Detect which cell encompasses the target text, then output its [x, y] center coordinate. 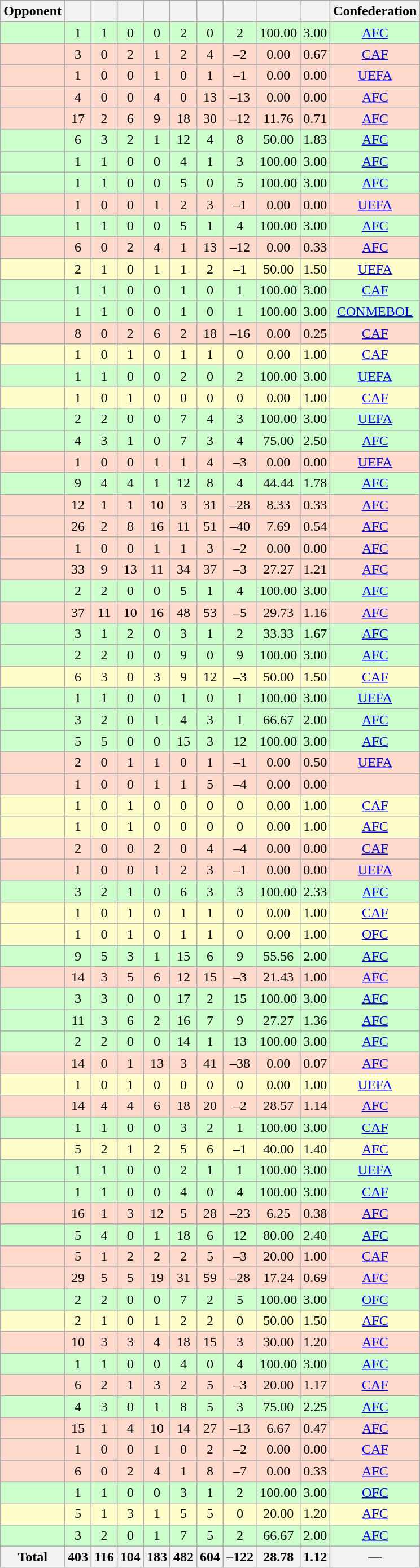
33.33 [279, 634]
0.07 [315, 1063]
41 [210, 1063]
CONMEBOL [375, 312]
21.43 [279, 977]
17.24 [279, 1278]
8.33 [279, 505]
33 [78, 569]
28.78 [279, 1557]
1.40 [315, 1149]
0.50 [315, 763]
0.67 [315, 54]
48 [183, 612]
— [375, 1557]
183 [157, 1557]
26 [78, 526]
7.69 [279, 526]
482 [183, 1557]
29.73 [279, 612]
1.78 [315, 483]
2.40 [315, 1235]
0.54 [315, 526]
51 [210, 526]
–122 [240, 1557]
6.25 [279, 1213]
30.00 [279, 1342]
0.69 [315, 1278]
28.57 [279, 1106]
20 [210, 1106]
1.36 [315, 1020]
1.21 [315, 569]
104 [130, 1557]
1.83 [315, 140]
29 [78, 1278]
Confederation [375, 11]
–7 [240, 1471]
–16 [240, 333]
44.44 [279, 483]
1.67 [315, 634]
28 [210, 1213]
19 [157, 1278]
0.47 [315, 1428]
0.38 [315, 1213]
2.33 [315, 891]
1.14 [315, 1106]
80.00 [279, 1235]
27 [210, 1428]
116 [104, 1557]
1.12 [315, 1557]
11.76 [279, 118]
–5 [240, 612]
Opponent [33, 11]
6.67 [279, 1428]
Total [33, 1557]
1.17 [315, 1385]
0.71 [315, 118]
40.00 [279, 1149]
–40 [240, 526]
59 [210, 1278]
1.16 [315, 612]
–38 [240, 1063]
34 [183, 569]
2.50 [315, 441]
30 [210, 118]
2.25 [315, 1407]
55.56 [279, 956]
604 [210, 1557]
53 [210, 612]
403 [78, 1557]
–23 [240, 1213]
0.25 [315, 333]
